Search for the cell housing the specified text and yield its [X, Y] center coordinate. 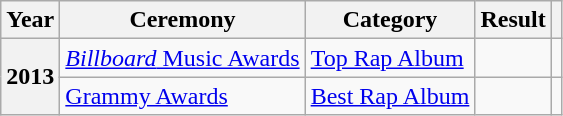
2013 [30, 77]
Year [30, 20]
Ceremony [182, 20]
Grammy Awards [182, 96]
Best Rap Album [390, 96]
Result [513, 20]
Billboard Music Awards [182, 58]
Category [390, 20]
Top Rap Album [390, 58]
